Pinpoint the cell where the given text exists, returning its (x, y) midpoint coordinate. 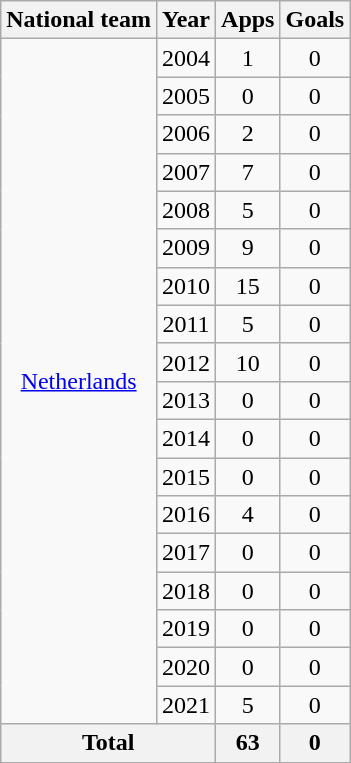
2015 (186, 477)
2013 (186, 400)
2006 (186, 134)
2016 (186, 515)
2004 (186, 58)
2019 (186, 629)
9 (248, 248)
2 (248, 134)
Total (108, 743)
2010 (186, 286)
4 (248, 515)
2017 (186, 553)
2018 (186, 591)
63 (248, 743)
2011 (186, 324)
2008 (186, 210)
2014 (186, 438)
National team (79, 20)
2012 (186, 362)
10 (248, 362)
Netherlands (79, 382)
2005 (186, 96)
2009 (186, 248)
Apps (248, 20)
Year (186, 20)
15 (248, 286)
2021 (186, 705)
Goals (315, 20)
1 (248, 58)
7 (248, 172)
2007 (186, 172)
2020 (186, 667)
